Return the [X, Y] coordinate for the center point of the cell that contains the specified text.  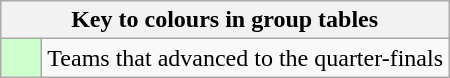
Key to colours in group tables [225, 20]
Teams that advanced to the quarter-finals [246, 58]
